For the text-containing cell, return its midpoint in (x, y) coordinate format. 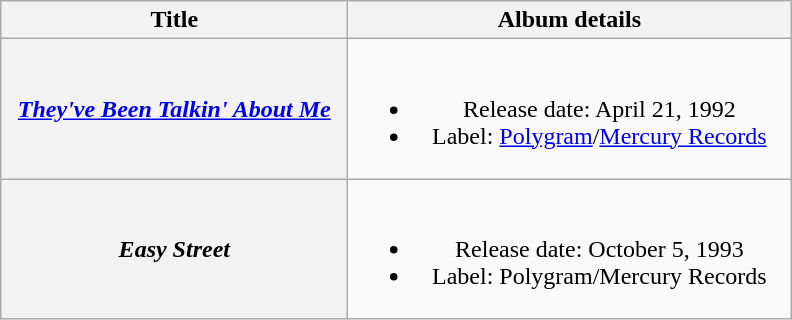
Album details (570, 20)
They've Been Talkin' About Me (174, 109)
Release date: October 5, 1993Label: Polygram/Mercury Records (570, 249)
Title (174, 20)
Easy Street (174, 249)
Release date: April 21, 1992Label: Polygram/Mercury Records (570, 109)
